Locate the cell with the specified text and output its [x, y] center coordinate. 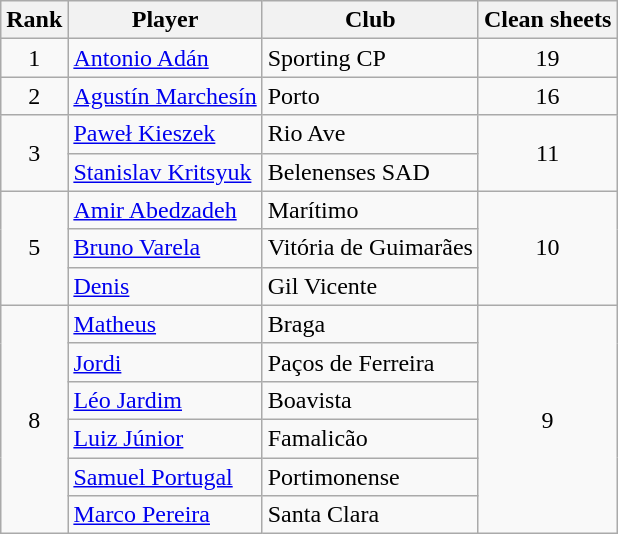
Famalicão [370, 438]
Boavista [370, 400]
19 [547, 58]
Denis [165, 286]
8 [34, 419]
Agustín Marchesín [165, 96]
Sporting CP [370, 58]
Antonio Adán [165, 58]
Paweł Kieszek [165, 134]
Portimonense [370, 477]
16 [547, 96]
Matheus [165, 324]
Gil Vicente [370, 286]
Jordi [165, 362]
Club [370, 20]
Léo Jardim [165, 400]
Clean sheets [547, 20]
Amir Abedzadeh [165, 210]
1 [34, 58]
5 [34, 248]
Rio Ave [370, 134]
Santa Clara [370, 515]
9 [547, 419]
Marítimo [370, 210]
Rank [34, 20]
11 [547, 153]
Belenenses SAD [370, 172]
Samuel Portugal [165, 477]
Porto [370, 96]
Stanislav Kritsyuk [165, 172]
2 [34, 96]
Braga [370, 324]
Marco Pereira [165, 515]
10 [547, 248]
Player [165, 20]
3 [34, 153]
Bruno Varela [165, 248]
Vitória de Guimarães [370, 248]
Luiz Júnior [165, 438]
Paços de Ferreira [370, 362]
